Extract the [x, y] coordinate from the center of the cell holding the provided text.  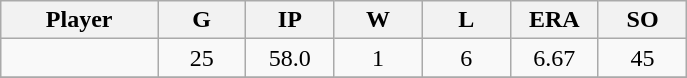
IP [290, 20]
SO [642, 20]
G [202, 20]
6 [466, 58]
1 [378, 58]
45 [642, 58]
25 [202, 58]
Player [80, 20]
ERA [554, 20]
W [378, 20]
6.67 [554, 58]
58.0 [290, 58]
L [466, 20]
